Detect which cell encompasses the target text, then output its (x, y) center coordinate. 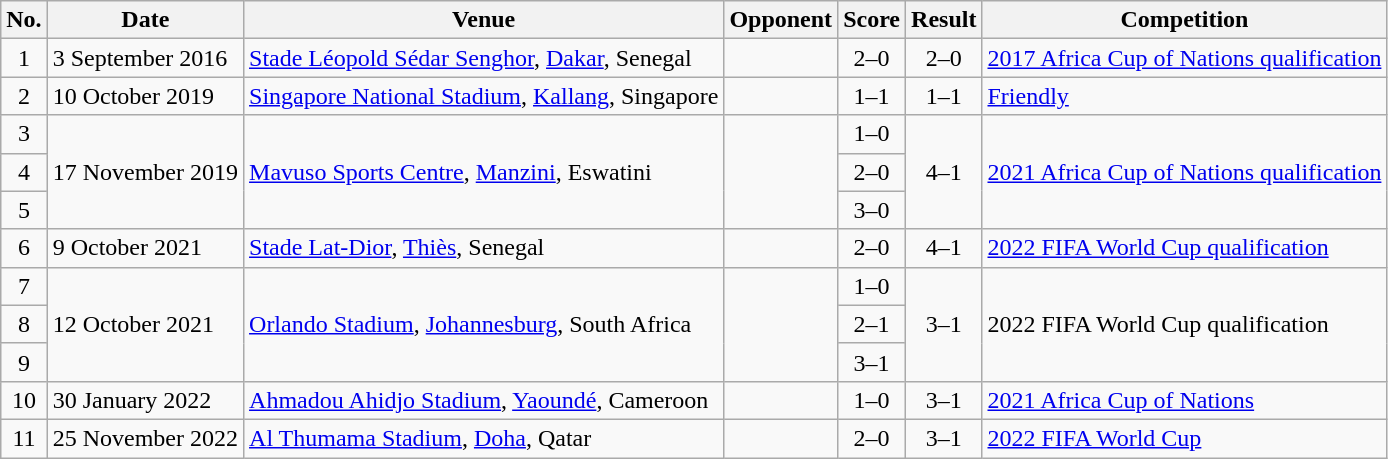
Stade Léopold Sédar Senghor, Dakar, Senegal (484, 58)
Friendly (1184, 96)
8 (24, 324)
Singapore National Stadium, Kallang, Singapore (484, 96)
1 (24, 58)
9 October 2021 (145, 248)
2021 Africa Cup of Nations (1184, 400)
10 October 2019 (145, 96)
2–1 (872, 324)
3–0 (872, 210)
Stade Lat-Dior, Thiès, Senegal (484, 248)
Score (872, 20)
3 (24, 134)
3 September 2016 (145, 58)
11 (24, 438)
9 (24, 362)
2017 Africa Cup of Nations qualification (1184, 58)
2022 FIFA World Cup (1184, 438)
25 November 2022 (145, 438)
Al Thumama Stadium, Doha, Qatar (484, 438)
2021 Africa Cup of Nations qualification (1184, 172)
Mavuso Sports Centre, Manzini, Eswatini (484, 172)
2 (24, 96)
Venue (484, 20)
Competition (1184, 20)
17 November 2019 (145, 172)
10 (24, 400)
Ahmadou Ahidjo Stadium, Yaoundé, Cameroon (484, 400)
6 (24, 248)
30 January 2022 (145, 400)
No. (24, 20)
5 (24, 210)
4 (24, 172)
Result (944, 20)
Date (145, 20)
Orlando Stadium, Johannesburg, South Africa (484, 324)
7 (24, 286)
12 October 2021 (145, 324)
Opponent (781, 20)
